Identify which cell holds the provided text, then report its [x, y] central coordinate. 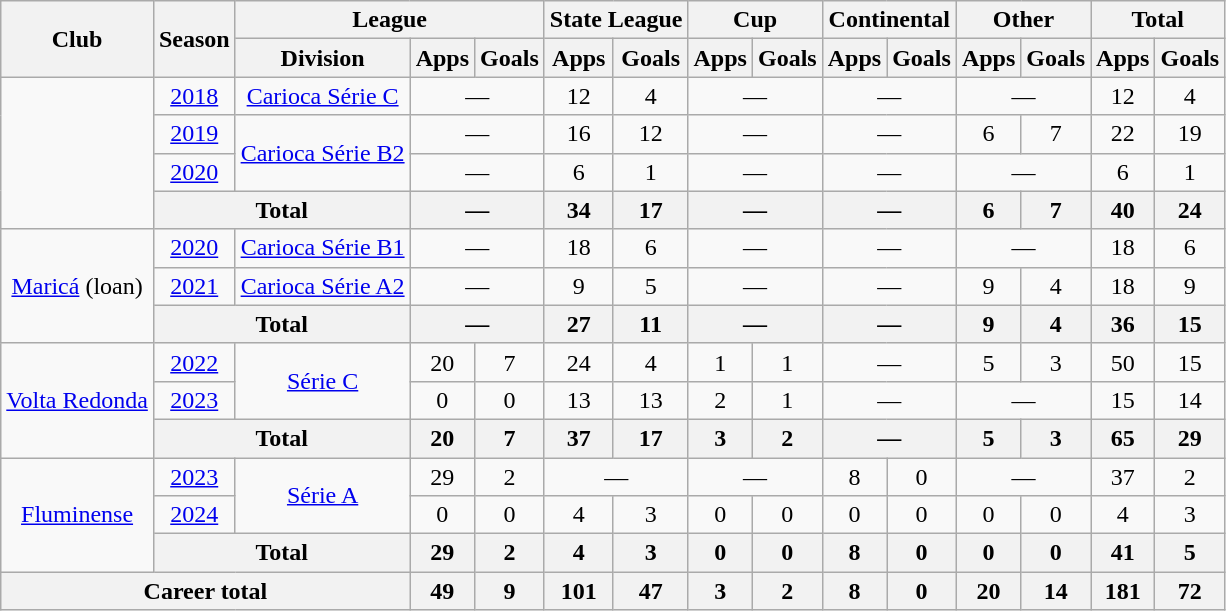
Division [322, 58]
40 [1123, 210]
Carioca Série B2 [322, 153]
181 [1123, 591]
Career total [206, 591]
2022 [194, 362]
Carioca Série B1 [322, 248]
19 [1190, 134]
2018 [194, 96]
Season [194, 39]
11 [650, 324]
Série A [322, 496]
Maricá (loan) [78, 286]
49 [442, 591]
2021 [194, 286]
Cup [755, 20]
2019 [194, 134]
Fluminense [78, 515]
36 [1123, 324]
65 [1123, 438]
72 [1190, 591]
2024 [194, 515]
50 [1123, 362]
League [390, 20]
Carioca Série C [322, 96]
27 [578, 324]
16 [578, 134]
Carioca Série A2 [322, 286]
Club [78, 39]
Continental [889, 20]
41 [1123, 553]
22 [1123, 134]
Volta Redonda [78, 400]
Other [1023, 20]
47 [650, 591]
34 [578, 210]
101 [578, 591]
Série C [322, 381]
State League [616, 20]
